Locate the cell with the specified text and output its (X, Y) center coordinate. 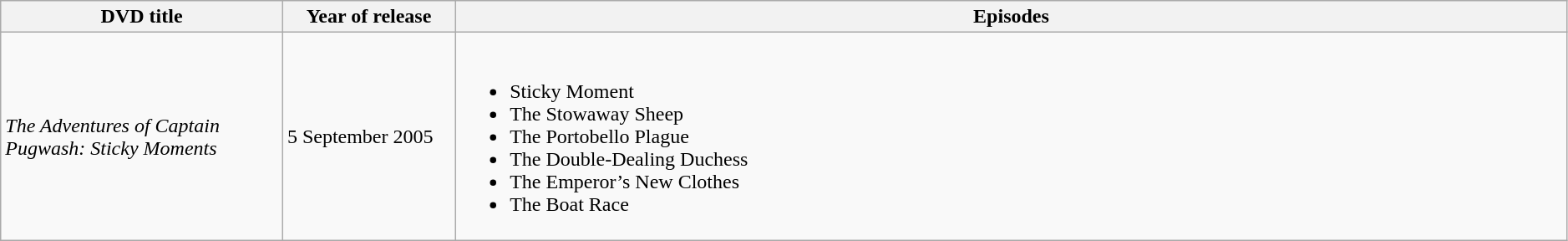
Sticky MomentThe Stowaway SheepThe Portobello PlagueThe Double-Dealing DuchessThe Emperor’s New ClothesThe Boat Race (1012, 136)
DVD title (142, 17)
Year of release (368, 17)
5 September 2005 (368, 136)
The Adventures of Captain Pugwash: Sticky Moments (142, 136)
Episodes (1012, 17)
